Return [x, y] of the center of cell containing provided text 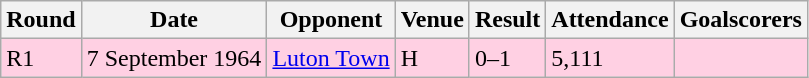
R1 [41, 58]
H [432, 58]
7 September 1964 [174, 58]
Result [507, 20]
Round [41, 20]
Attendance [610, 20]
5,111 [610, 58]
Luton Town [331, 58]
Opponent [331, 20]
Venue [432, 20]
0–1 [507, 58]
Date [174, 20]
Goalscorers [740, 20]
